Identify which cell holds the provided text, then report its [X, Y] central coordinate. 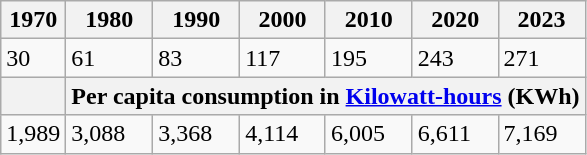
Per capita consumption in Kilowatt-hours (KWh) [326, 96]
2023 [542, 20]
195 [368, 58]
2020 [455, 20]
2010 [368, 20]
271 [542, 58]
61 [110, 58]
1980 [110, 20]
243 [455, 58]
1,989 [34, 134]
117 [283, 58]
3,088 [110, 134]
3,368 [196, 134]
1990 [196, 20]
7,169 [542, 134]
6,611 [455, 134]
83 [196, 58]
6,005 [368, 134]
30 [34, 58]
2000 [283, 20]
4,114 [283, 134]
1970 [34, 20]
